Identify which cell holds the provided text, then report its [X, Y] central coordinate. 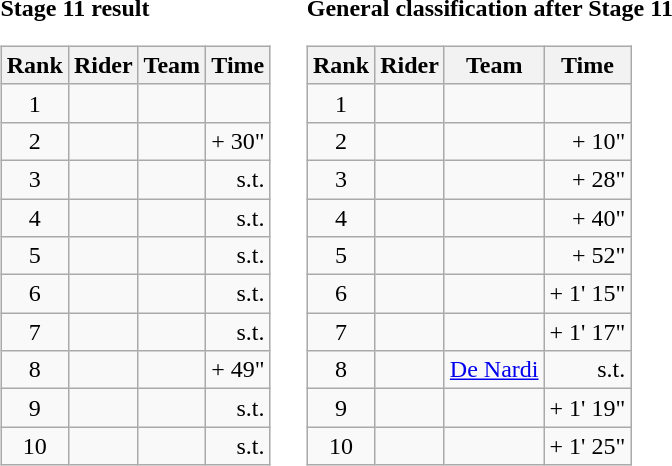
+ 1' 17" [588, 332]
+ 40" [588, 217]
+ 52" [588, 256]
+ 28" [588, 179]
De Nardi [494, 370]
+ 1' 15" [588, 294]
+ 1' 19" [588, 408]
+ 30" [238, 141]
+ 1' 25" [588, 446]
+ 10" [588, 141]
+ 49" [238, 370]
